Extract the (X, Y) coordinate from the center of the cell holding the provided text.  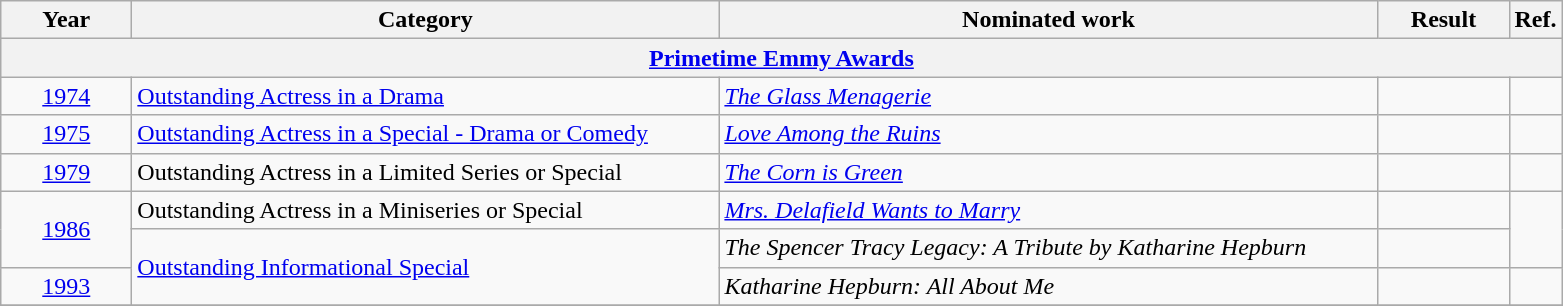
Katharine Hepburn: All About Me (1048, 286)
1986 (66, 229)
Nominated work (1048, 20)
The Corn is Green (1048, 172)
1993 (66, 286)
Outstanding Actress in a Special - Drama or Comedy (426, 134)
Mrs. Delafield Wants to Marry (1048, 210)
1975 (66, 134)
1979 (66, 172)
Outstanding Informational Special (426, 267)
Category (426, 20)
Primetime Emmy Awards (782, 58)
Result (1444, 20)
Outstanding Actress in a Miniseries or Special (426, 210)
Love Among the Ruins (1048, 134)
Outstanding Actress in a Limited Series or Special (426, 172)
Ref. (1536, 20)
Outstanding Actress in a Drama (426, 96)
The Glass Menagerie (1048, 96)
1974 (66, 96)
Year (66, 20)
The Spencer Tracy Legacy: A Tribute by Katharine Hepburn (1048, 248)
